Determine the [x, y] coordinate at the center of the cell enclosing the given text.  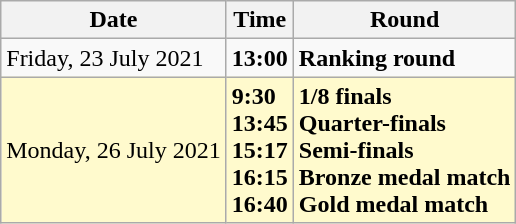
Round [404, 20]
Friday, 23 July 2021 [114, 58]
9:3013:4515:1716:1516:40 [260, 150]
Monday, 26 July 2021 [114, 150]
Date [114, 20]
13:00 [260, 58]
Ranking round [404, 58]
1/8 finalsQuarter-finalsSemi-finalsBronze medal matchGold medal match [404, 150]
Time [260, 20]
